Extract the (X, Y) coordinate from the center of the cell holding the provided text.  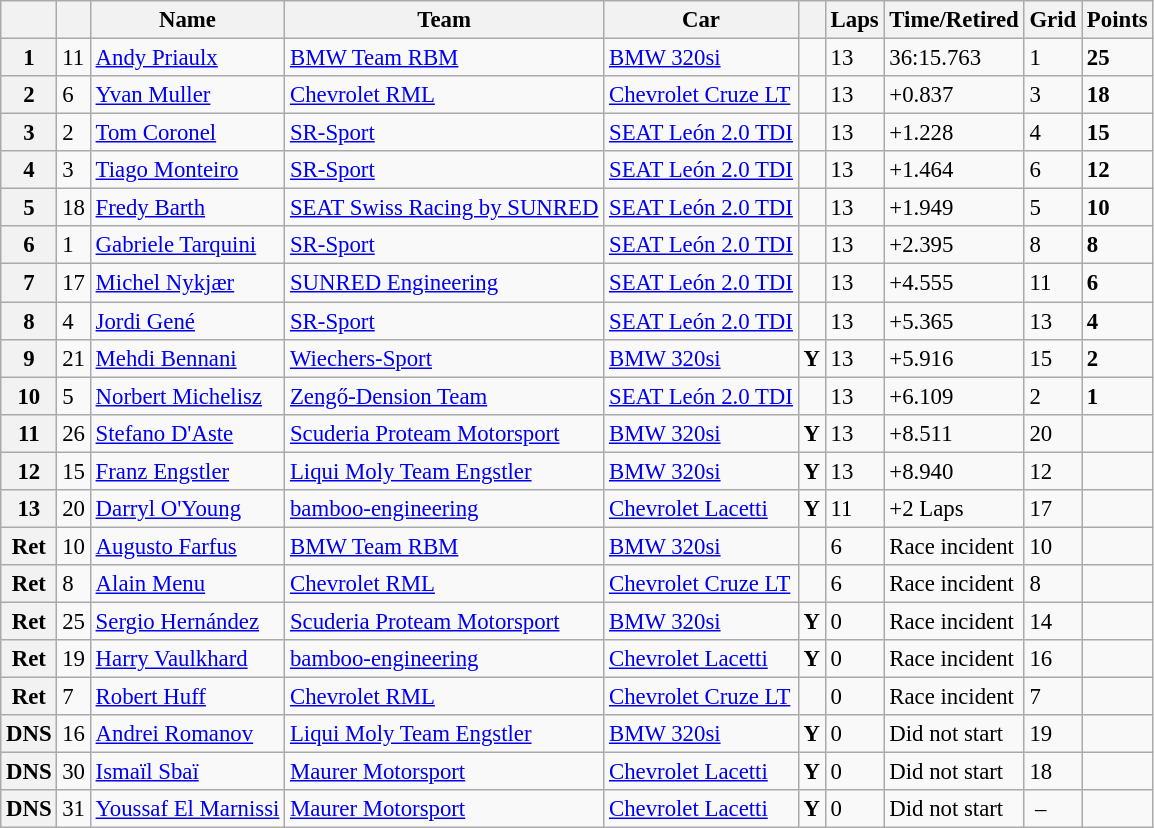
21 (74, 358)
Augusto Farfus (187, 546)
+8.940 (954, 471)
+5.365 (954, 321)
30 (74, 772)
Zengő-Dension Team (444, 396)
+1.228 (954, 133)
Stefano D'Aste (187, 433)
14 (1052, 621)
Darryl O'Young (187, 509)
26 (74, 433)
+0.837 (954, 95)
Ismaïl Sbaï (187, 772)
Tom Coronel (187, 133)
Gabriele Tarquini (187, 245)
Points (1118, 20)
+2 Laps (954, 509)
Yvan Muller (187, 95)
Car (702, 20)
Mehdi Bennani (187, 358)
Name (187, 20)
Robert Huff (187, 697)
– (1052, 809)
+1.949 (954, 208)
Norbert Michelisz (187, 396)
SEAT Swiss Racing by SUNRED (444, 208)
+4.555 (954, 283)
Tiago Monteiro (187, 170)
Jordi Gené (187, 321)
Harry Vaulkhard (187, 659)
Youssaf El Marnissi (187, 809)
9 (29, 358)
+5.916 (954, 358)
Andy Priaulx (187, 58)
Team (444, 20)
31 (74, 809)
Fredy Barth (187, 208)
+6.109 (954, 396)
Franz Engstler (187, 471)
Andrei Romanov (187, 734)
Grid (1052, 20)
Alain Menu (187, 584)
Sergio Hernández (187, 621)
SUNRED Engineering (444, 283)
+8.511 (954, 433)
+1.464 (954, 170)
Time/Retired (954, 20)
Michel Nykjær (187, 283)
36:15.763 (954, 58)
Wiechers-Sport (444, 358)
+2.395 (954, 245)
Laps (854, 20)
